Determine the (x, y) coordinate at the center of the cell enclosing the given text.  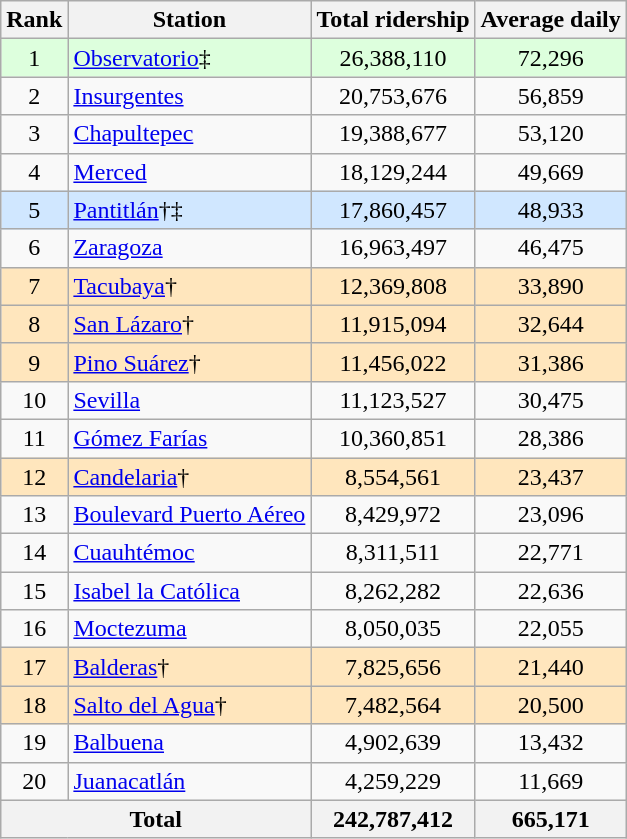
8,262,282 (393, 591)
Rank (34, 20)
242,787,412 (393, 819)
23,096 (550, 515)
18,129,244 (393, 172)
Balbuena (190, 743)
20,500 (550, 705)
28,386 (550, 438)
32,644 (550, 324)
56,859 (550, 96)
Cuauhtémoc (190, 553)
13 (34, 515)
Salto del Agua† (190, 705)
48,933 (550, 210)
3 (34, 134)
20,753,676 (393, 96)
49,669 (550, 172)
11,123,527 (393, 400)
Zaragoza (190, 248)
12 (34, 477)
5 (34, 210)
11,456,022 (393, 362)
20 (34, 781)
7,825,656 (393, 667)
33,890 (550, 286)
14 (34, 553)
Tacubaya† (190, 286)
30,475 (550, 400)
Total ridership (393, 20)
Balderas† (190, 667)
8,050,035 (393, 629)
11 (34, 438)
665,171 (550, 819)
23,437 (550, 477)
7,482,564 (393, 705)
8 (34, 324)
22,636 (550, 591)
Merced (190, 172)
8,429,972 (393, 515)
11,669 (550, 781)
Insurgentes (190, 96)
Gómez Farías (190, 438)
16 (34, 629)
2 (34, 96)
4 (34, 172)
Boulevard Puerto Aéreo (190, 515)
Observatorio‡ (190, 58)
15 (34, 591)
Candelaria† (190, 477)
19 (34, 743)
1 (34, 58)
Chapultepec (190, 134)
Pino Suárez† (190, 362)
72,296 (550, 58)
Moctezuma (190, 629)
13,432 (550, 743)
4,259,229 (393, 781)
Station (190, 20)
22,771 (550, 553)
10,360,851 (393, 438)
Juanacatlán (190, 781)
9 (34, 362)
Isabel la Católica (190, 591)
19,388,677 (393, 134)
Sevilla (190, 400)
22,055 (550, 629)
17,860,457 (393, 210)
53,120 (550, 134)
12,369,808 (393, 286)
Total (156, 819)
8,554,561 (393, 477)
11,915,094 (393, 324)
26,388,110 (393, 58)
Pantitlán†‡ (190, 210)
7 (34, 286)
31,386 (550, 362)
16,963,497 (393, 248)
10 (34, 400)
4,902,639 (393, 743)
Average daily (550, 20)
6 (34, 248)
46,475 (550, 248)
San Lázaro† (190, 324)
21,440 (550, 667)
18 (34, 705)
17 (34, 667)
8,311,511 (393, 553)
